Identify which cell holds the provided text, then report its (X, Y) central coordinate. 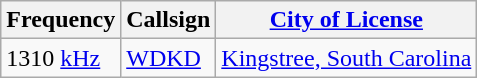
WDKD (168, 58)
1310 kHz (61, 58)
Kingstree, South Carolina (346, 58)
Frequency (61, 20)
City of License (346, 20)
Callsign (168, 20)
